For the text-containing cell, return its midpoint in (X, Y) coordinate format. 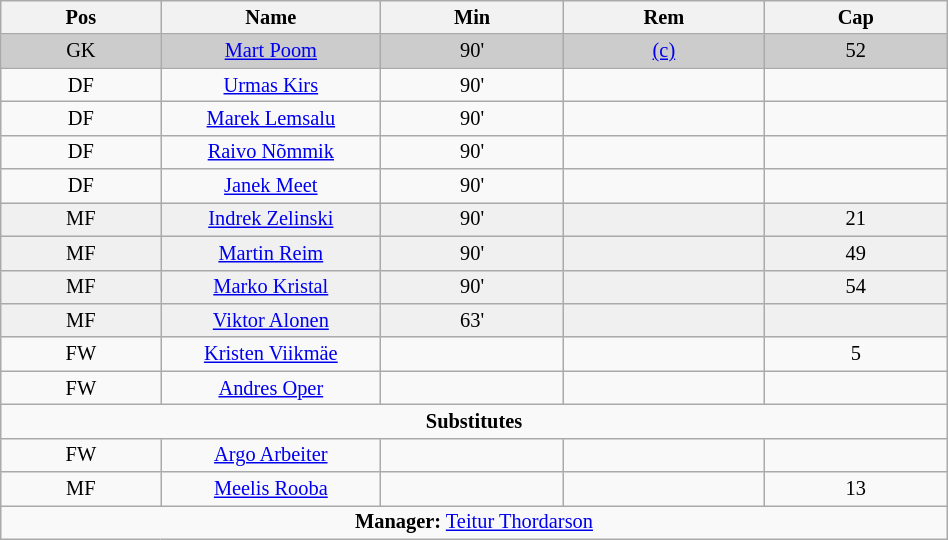
Name (271, 17)
GK (81, 51)
Argo Arbeiter (271, 455)
5 (856, 354)
Janek Meet (271, 186)
Andres Oper (271, 388)
49 (856, 253)
Raivo Nõmmik (271, 152)
13 (856, 489)
Mart Poom (271, 51)
Substitutes (474, 421)
Min (472, 17)
Meelis Rooba (271, 489)
Cap (856, 17)
(c) (664, 51)
Pos (81, 17)
Manager: Teitur Thordarson (474, 522)
Viktor Alonen (271, 320)
Marek Lemsalu (271, 118)
Kristen Viikmäe (271, 354)
Indrek Zelinski (271, 219)
Urmas Kirs (271, 85)
21 (856, 219)
63' (472, 320)
Marko Kristal (271, 287)
54 (856, 287)
Rem (664, 17)
52 (856, 51)
Martin Reim (271, 253)
